From the cell containing the given text, extract its center point as (x, y) coordinate. 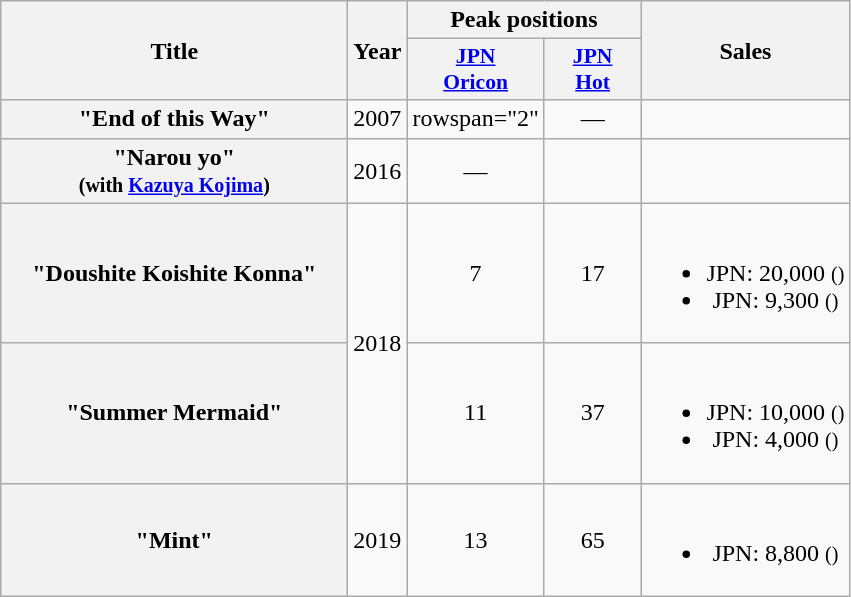
2016 (378, 170)
2007 (378, 119)
"End of this Way" (174, 119)
JPNOricon (476, 70)
7 (476, 273)
17 (592, 273)
2018 (378, 343)
2019 (378, 540)
Title (174, 50)
JPN: 10,000 ()JPN: 4,000 () (746, 413)
Year (378, 50)
"Doushite Koishite Konna" (174, 273)
13 (476, 540)
65 (592, 540)
11 (476, 413)
Peak positions (524, 20)
JPN: 20,000 ()JPN: 9,300 () (746, 273)
"Narou yo"(with Kazuya Kojima) (174, 170)
"Summer Mermaid" (174, 413)
rowspan="2" (476, 119)
37 (592, 413)
JPNHot (592, 70)
Sales (746, 50)
"Mint" (174, 540)
JPN: 8,800 () (746, 540)
